Scan for the cell matching the given text and deliver its [X, Y] coordinate at center. 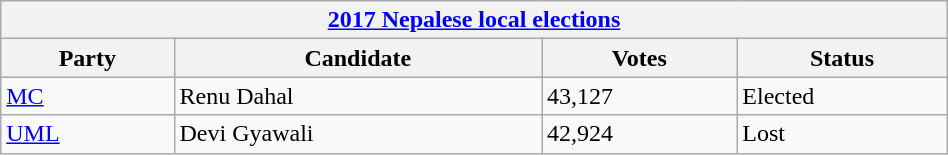
UML [88, 134]
43,127 [640, 96]
MC [88, 96]
42,924 [640, 134]
2017 Nepalese local elections [474, 20]
Lost [842, 134]
Renu Dahal [358, 96]
Party [88, 58]
Elected [842, 96]
Devi Gyawali [358, 134]
Candidate [358, 58]
Votes [640, 58]
Status [842, 58]
